Return the (x, y) coordinate for the center point of the cell that contains the specified text.  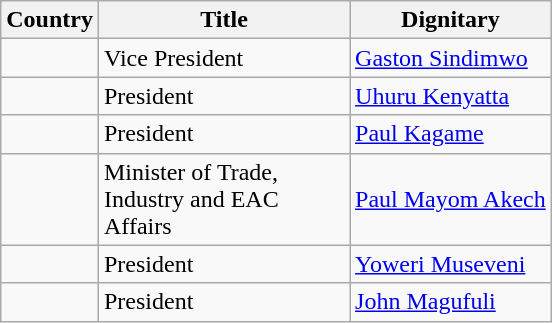
Paul Kagame (451, 134)
Uhuru Kenyatta (451, 96)
Yoweri Museveni (451, 264)
Minister of Trade, Industry and EAC Affairs (224, 199)
Gaston Sindimwo (451, 58)
Title (224, 20)
Country (50, 20)
John Magufuli (451, 302)
Dignitary (451, 20)
Vice President (224, 58)
Paul Mayom Akech (451, 199)
